From the cell containing the given text, extract its center point as (x, y) coordinate. 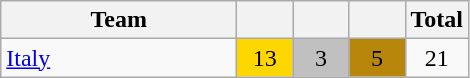
21 (437, 58)
3 (321, 58)
Team (119, 20)
Italy (119, 58)
Total (437, 20)
13 (265, 58)
5 (377, 58)
